Provide the (X, Y) coordinate of the cell's center where the given text is located.  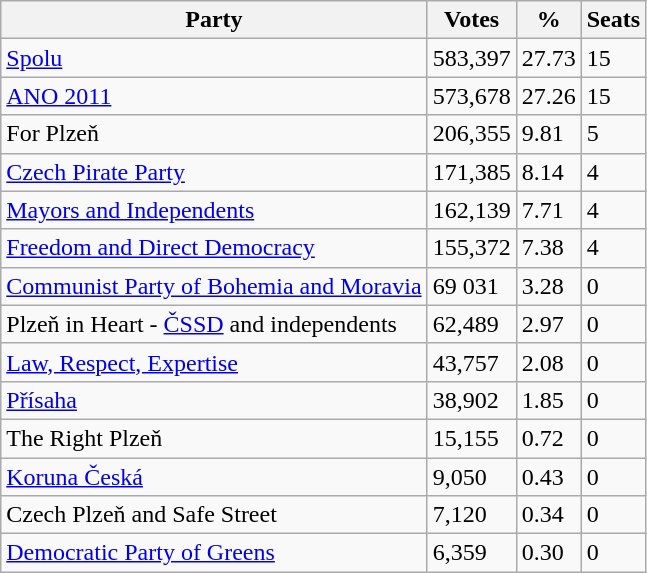
583,397 (472, 58)
1.85 (548, 400)
Czech Pirate Party (214, 172)
27.73 (548, 58)
Spolu (214, 58)
ANO 2011 (214, 96)
43,757 (472, 362)
Czech Plzeň and Safe Street (214, 515)
For Plzeň (214, 134)
573,678 (472, 96)
69 031 (472, 286)
Freedom and Direct Democracy (214, 248)
The Right Plzeň (214, 438)
Mayors and Independents (214, 210)
0.43 (548, 477)
0.30 (548, 553)
8.14 (548, 172)
9.81 (548, 134)
3.28 (548, 286)
38,902 (472, 400)
206,355 (472, 134)
Koruna Česká (214, 477)
Seats (613, 20)
Přísaha (214, 400)
2.08 (548, 362)
6,359 (472, 553)
62,489 (472, 324)
171,385 (472, 172)
Communist Party of Bohemia and Moravia (214, 286)
9,050 (472, 477)
0.34 (548, 515)
7.71 (548, 210)
Plzeň in Heart - ČSSD and independents (214, 324)
7,120 (472, 515)
Party (214, 20)
% (548, 20)
5 (613, 134)
27.26 (548, 96)
0.72 (548, 438)
Law, Respect, Expertise (214, 362)
7.38 (548, 248)
155,372 (472, 248)
2.97 (548, 324)
Democratic Party of Greens (214, 553)
15,155 (472, 438)
Votes (472, 20)
162,139 (472, 210)
